For the text-containing cell, return its midpoint in (X, Y) coordinate format. 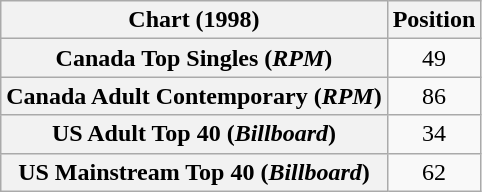
Chart (1998) (194, 20)
US Adult Top 40 (Billboard) (194, 134)
34 (434, 134)
86 (434, 96)
62 (434, 172)
Position (434, 20)
49 (434, 58)
Canada Adult Contemporary (RPM) (194, 96)
Canada Top Singles (RPM) (194, 58)
US Mainstream Top 40 (Billboard) (194, 172)
